Scan for the cell matching the given text and deliver its (X, Y) coordinate at center. 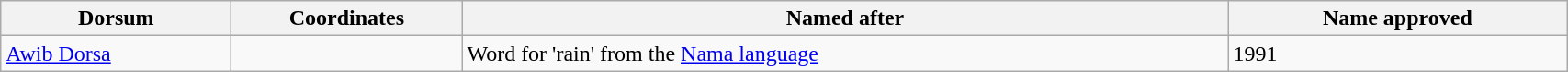
1991 (1398, 54)
Awib Dorsa (116, 54)
Coordinates (347, 18)
Named after (845, 18)
Word for 'rain' from the Nama language (845, 54)
Dorsum (116, 18)
Name approved (1398, 18)
